Return (X, Y) of the center of cell containing provided text 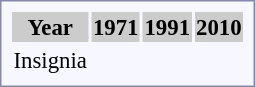
2010 (220, 27)
1971 (116, 27)
Year (50, 27)
1991 (168, 27)
Insignia (50, 60)
